Scan for the cell matching the given text and deliver its [X, Y] coordinate at center. 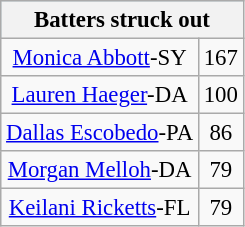
Dallas Escobedo-PA [100, 133]
167 [220, 58]
Batters struck out [122, 20]
Lauren Haeger-DA [100, 95]
Monica Abbott-SY [100, 58]
100 [220, 95]
Morgan Melloh-DA [100, 170]
Keilani Ricketts-FL [100, 208]
86 [220, 133]
